Output the (X, Y) coordinate of the center of the cell containing the given text.  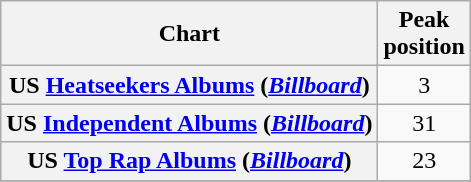
23 (424, 161)
US Independent Albums (Billboard) (190, 123)
Chart (190, 34)
31 (424, 123)
3 (424, 85)
US Heatseekers Albums (Billboard) (190, 85)
Peakposition (424, 34)
US Top Rap Albums (Billboard) (190, 161)
